Provide the [X, Y] coordinate of the cell's center where the given text is located.  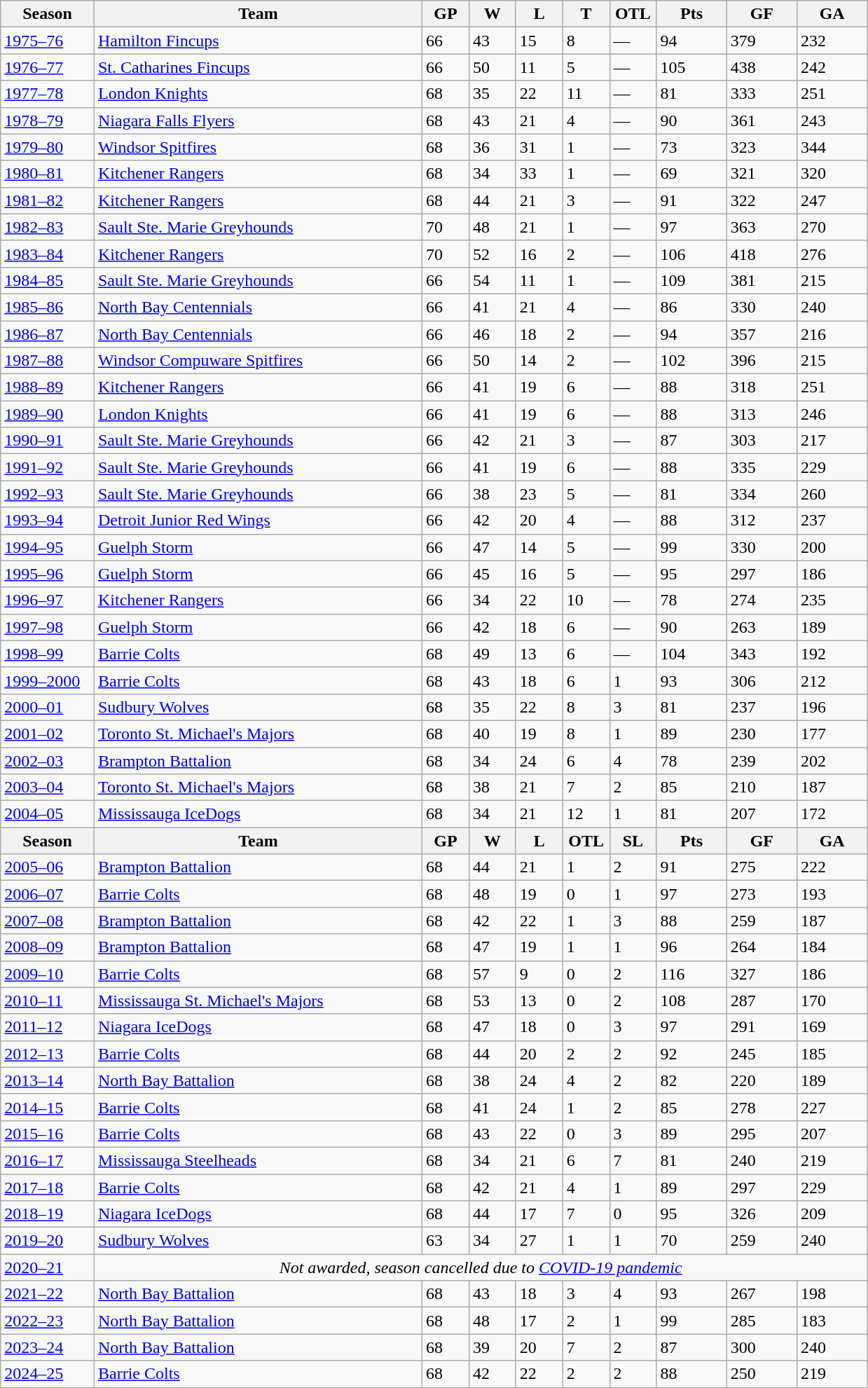
2010–11 [48, 1001]
344 [832, 147]
Windsor Spitfires [258, 147]
116 [691, 974]
104 [691, 654]
303 [762, 441]
264 [762, 947]
Not awarded, season cancelled due to COVID-19 pandemic [481, 1267]
109 [691, 280]
2017–18 [48, 1188]
276 [832, 254]
291 [762, 1027]
92 [691, 1054]
396 [762, 361]
2000–01 [48, 707]
1993–94 [48, 521]
Detroit Junior Red Wings [258, 521]
274 [762, 600]
200 [832, 547]
267 [762, 1294]
285 [762, 1321]
250 [762, 1374]
2016–17 [48, 1160]
170 [832, 1001]
49 [492, 654]
2008–09 [48, 947]
312 [762, 521]
202 [832, 760]
1976–77 [48, 67]
245 [762, 1054]
333 [762, 94]
1975–76 [48, 41]
1977–78 [48, 94]
306 [762, 680]
185 [832, 1054]
230 [762, 734]
46 [492, 334]
40 [492, 734]
243 [832, 121]
169 [832, 1027]
193 [832, 894]
273 [762, 894]
2011–12 [48, 1027]
322 [762, 200]
Hamilton Fincups [258, 41]
2019–20 [48, 1241]
2009–10 [48, 974]
2003–04 [48, 788]
2015–16 [48, 1134]
2022–23 [48, 1321]
318 [762, 387]
73 [691, 147]
198 [832, 1294]
1981–82 [48, 200]
1990–91 [48, 441]
Niagara Falls Flyers [258, 121]
172 [832, 814]
209 [832, 1214]
438 [762, 67]
216 [832, 334]
2001–02 [48, 734]
263 [762, 627]
1979–80 [48, 147]
1987–88 [48, 361]
Mississauga IceDogs [258, 814]
343 [762, 654]
Mississauga Steelheads [258, 1160]
2014–15 [48, 1107]
1978–79 [48, 121]
1991–92 [48, 467]
287 [762, 1001]
1995–96 [48, 574]
313 [762, 414]
418 [762, 254]
St. Catharines Fincups [258, 67]
1980–81 [48, 174]
235 [832, 600]
220 [762, 1080]
335 [762, 467]
10 [586, 600]
36 [492, 147]
57 [492, 974]
82 [691, 1080]
12 [586, 814]
320 [832, 174]
102 [691, 361]
23 [539, 494]
270 [832, 227]
53 [492, 1001]
31 [539, 147]
2004–05 [48, 814]
45 [492, 574]
63 [446, 1241]
2012–13 [48, 1054]
222 [832, 867]
217 [832, 441]
69 [691, 174]
2006–07 [48, 894]
379 [762, 41]
54 [492, 280]
242 [832, 67]
184 [832, 947]
108 [691, 1001]
2021–22 [48, 1294]
1986–87 [48, 334]
246 [832, 414]
1994–95 [48, 547]
2023–24 [48, 1347]
2013–14 [48, 1080]
232 [832, 41]
Windsor Compuware Spitfires [258, 361]
27 [539, 1241]
1983–84 [48, 254]
183 [832, 1321]
T [586, 14]
1997–98 [48, 627]
39 [492, 1347]
1998–99 [48, 654]
2002–03 [48, 760]
321 [762, 174]
52 [492, 254]
106 [691, 254]
105 [691, 67]
1989–90 [48, 414]
2020–21 [48, 1267]
323 [762, 147]
96 [691, 947]
295 [762, 1134]
2018–19 [48, 1214]
363 [762, 227]
275 [762, 867]
239 [762, 760]
9 [539, 974]
2007–08 [48, 921]
260 [832, 494]
Mississauga St. Michael's Majors [258, 1001]
357 [762, 334]
334 [762, 494]
1982–83 [48, 227]
227 [832, 1107]
361 [762, 121]
177 [832, 734]
33 [539, 174]
1988–89 [48, 387]
1996–97 [48, 600]
1985–86 [48, 307]
247 [832, 200]
212 [832, 680]
2005–06 [48, 867]
1999–2000 [48, 680]
327 [762, 974]
278 [762, 1107]
SL [633, 841]
381 [762, 280]
1984–85 [48, 280]
192 [832, 654]
15 [539, 41]
196 [832, 707]
86 [691, 307]
300 [762, 1347]
210 [762, 788]
326 [762, 1214]
2024–25 [48, 1374]
1992–93 [48, 494]
